Identify which cell holds the provided text, then report its (x, y) central coordinate. 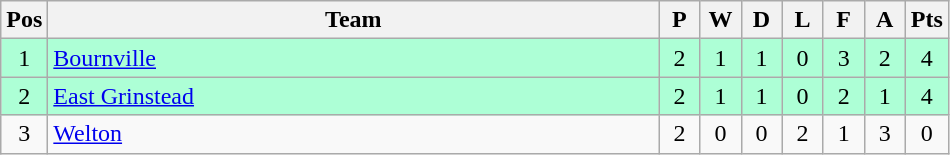
Bournville (354, 58)
L (802, 20)
D (762, 20)
W (720, 20)
Welton (354, 134)
P (680, 20)
F (844, 20)
Team (354, 20)
Pts (926, 20)
A (884, 20)
Pos (24, 20)
East Grinstead (354, 96)
